Search for the cell housing the specified text and yield its [X, Y] center coordinate. 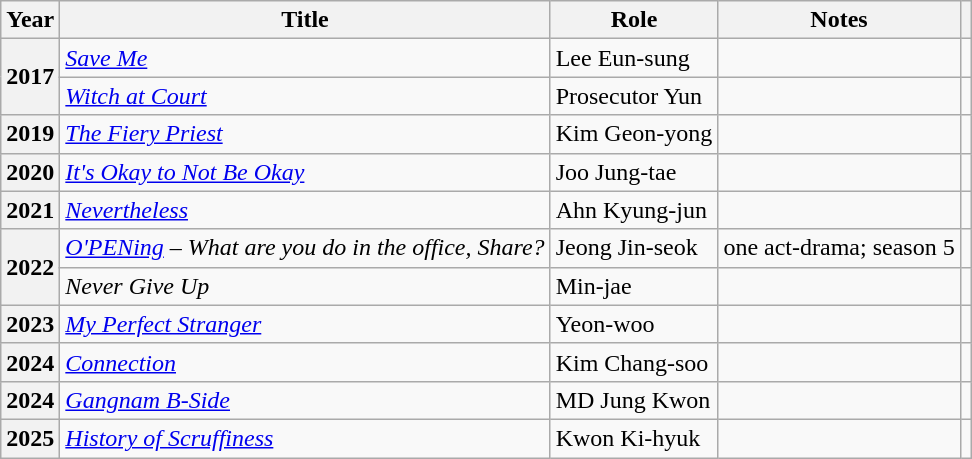
Role [634, 20]
My Perfect Stranger [305, 324]
Jeong Jin-seok [634, 248]
It's Okay to Not Be Okay [305, 172]
O'PENing – What are you do in the office, Share? [305, 248]
2020 [30, 172]
2022 [30, 267]
2025 [30, 438]
Connection [305, 362]
Gangnam B-Side [305, 400]
Yeon-woo [634, 324]
Save Me [305, 58]
MD Jung Kwon [634, 400]
Year [30, 20]
Never Give Up [305, 286]
2017 [30, 77]
Lee Eun-sung [634, 58]
2019 [30, 134]
Notes [839, 20]
Title [305, 20]
Ahn Kyung-jun [634, 210]
Kwon Ki-hyuk [634, 438]
2021 [30, 210]
The Fiery Priest [305, 134]
Kim Chang-soo [634, 362]
History of Scruffiness [305, 438]
Prosecutor Yun [634, 96]
Kim Geon-yong [634, 134]
Nevertheless [305, 210]
Joo Jung-tae [634, 172]
Witch at Court [305, 96]
Min-jae [634, 286]
2023 [30, 324]
one act-drama; season 5 [839, 248]
